Capture the cell that displays the provided text and extract its (X, Y) central coordinate. 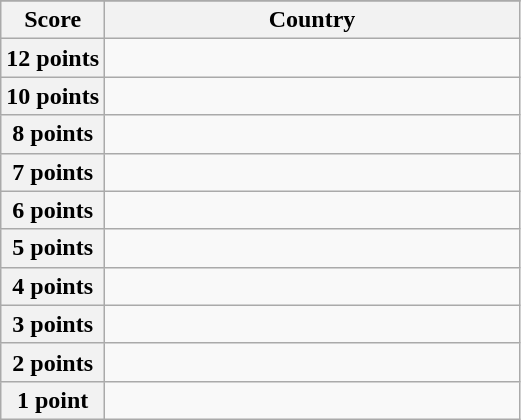
12 points (53, 58)
8 points (53, 134)
4 points (53, 286)
6 points (53, 210)
Score (53, 20)
7 points (53, 172)
1 point (53, 400)
10 points (53, 96)
Country (312, 20)
3 points (53, 324)
2 points (53, 362)
5 points (53, 248)
